Return (x, y) of the center of cell containing provided text 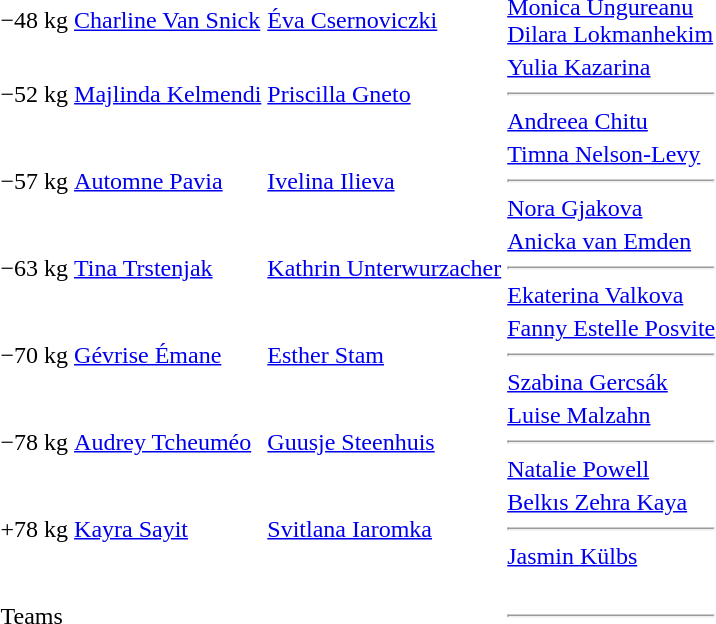
Automne Pavia (168, 181)
Kathrin Unterwurzacher (384, 268)
Kayra Sayit (168, 529)
Gévrise Émane (168, 355)
Esther Stam (384, 355)
Svitlana Iaromka (384, 529)
Majlinda Kelmendi (168, 94)
Tina Trstenjak (168, 268)
Ivelina Ilieva (384, 181)
Audrey Tcheuméo (168, 442)
Priscilla Gneto (384, 94)
Guusje Steenhuis (384, 442)
